Output the (x, y) coordinate of the center of the cell containing the given text.  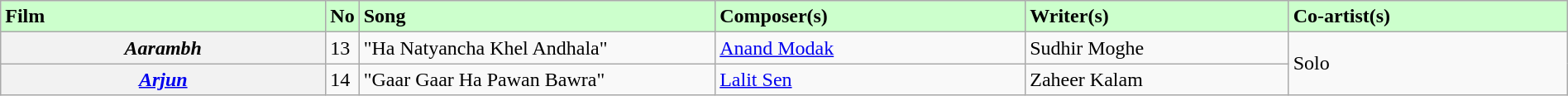
Aarambh (164, 48)
Film (164, 17)
Writer(s) (1158, 17)
Lalit Sen (870, 79)
13 (342, 48)
Sudhir Moghe (1158, 48)
No (342, 17)
Arjun (164, 79)
Song (537, 17)
Anand Modak (870, 48)
Co-artist(s) (1427, 17)
Solo (1427, 64)
14 (342, 79)
Composer(s) (870, 17)
Zaheer Kalam (1158, 79)
"Gaar Gaar Ha Pawan Bawra" (537, 79)
"Ha Natyancha Khel Andhala" (537, 48)
